Determine the (x, y) coordinate at the center of the cell enclosing the given text.  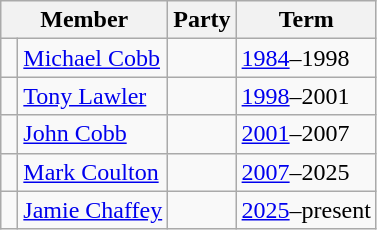
2025–present (306, 210)
1984–1998 (306, 58)
Term (306, 20)
Jamie Chaffey (93, 210)
John Cobb (93, 134)
2001–2007 (306, 134)
Party (202, 20)
2007–2025 (306, 172)
Tony Lawler (93, 96)
1998–2001 (306, 96)
Michael Cobb (93, 58)
Mark Coulton (93, 172)
Member (84, 20)
